Find where the given text appears and provide that cell's center as [X, Y] coordinate. 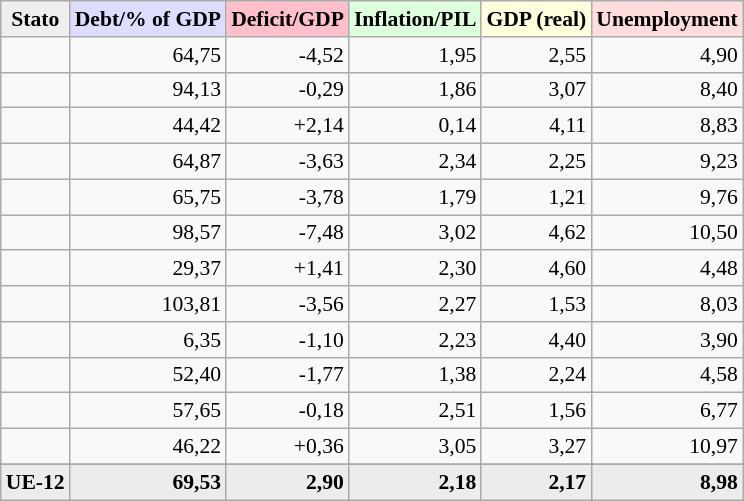
9,76 [667, 197]
3,05 [415, 447]
1,38 [415, 375]
-7,48 [288, 233]
10,50 [667, 233]
3,07 [536, 90]
2,25 [536, 162]
-3,56 [288, 304]
6,77 [667, 411]
9,23 [667, 162]
Deficit/GDP [288, 19]
+0,36 [288, 447]
-1,10 [288, 340]
UE-12 [36, 482]
1,95 [415, 55]
4,48 [667, 269]
10,97 [667, 447]
GDP (real) [536, 19]
3,90 [667, 340]
8,98 [667, 482]
1,86 [415, 90]
-3,63 [288, 162]
57,65 [148, 411]
103,81 [148, 304]
2,18 [415, 482]
+1,41 [288, 269]
29,37 [148, 269]
+2,14 [288, 126]
4,62 [536, 233]
8,03 [667, 304]
64,87 [148, 162]
4,60 [536, 269]
2,17 [536, 482]
3,02 [415, 233]
2,23 [415, 340]
64,75 [148, 55]
2,55 [536, 55]
2,27 [415, 304]
46,22 [148, 447]
1,53 [536, 304]
Debt/% of GDP [148, 19]
Inflation/PIL [415, 19]
-3,78 [288, 197]
2,24 [536, 375]
2,90 [288, 482]
8,83 [667, 126]
-0,29 [288, 90]
1,79 [415, 197]
2,30 [415, 269]
4,40 [536, 340]
1,21 [536, 197]
69,53 [148, 482]
6,35 [148, 340]
8,40 [667, 90]
44,42 [148, 126]
-0,18 [288, 411]
-4,52 [288, 55]
4,90 [667, 55]
3,27 [536, 447]
52,40 [148, 375]
98,57 [148, 233]
2,34 [415, 162]
65,75 [148, 197]
4,11 [536, 126]
2,51 [415, 411]
Stato [36, 19]
1,56 [536, 411]
Unemployment [667, 19]
-1,77 [288, 375]
4,58 [667, 375]
0,14 [415, 126]
94,13 [148, 90]
